Return (x, y) of the center of cell containing provided text 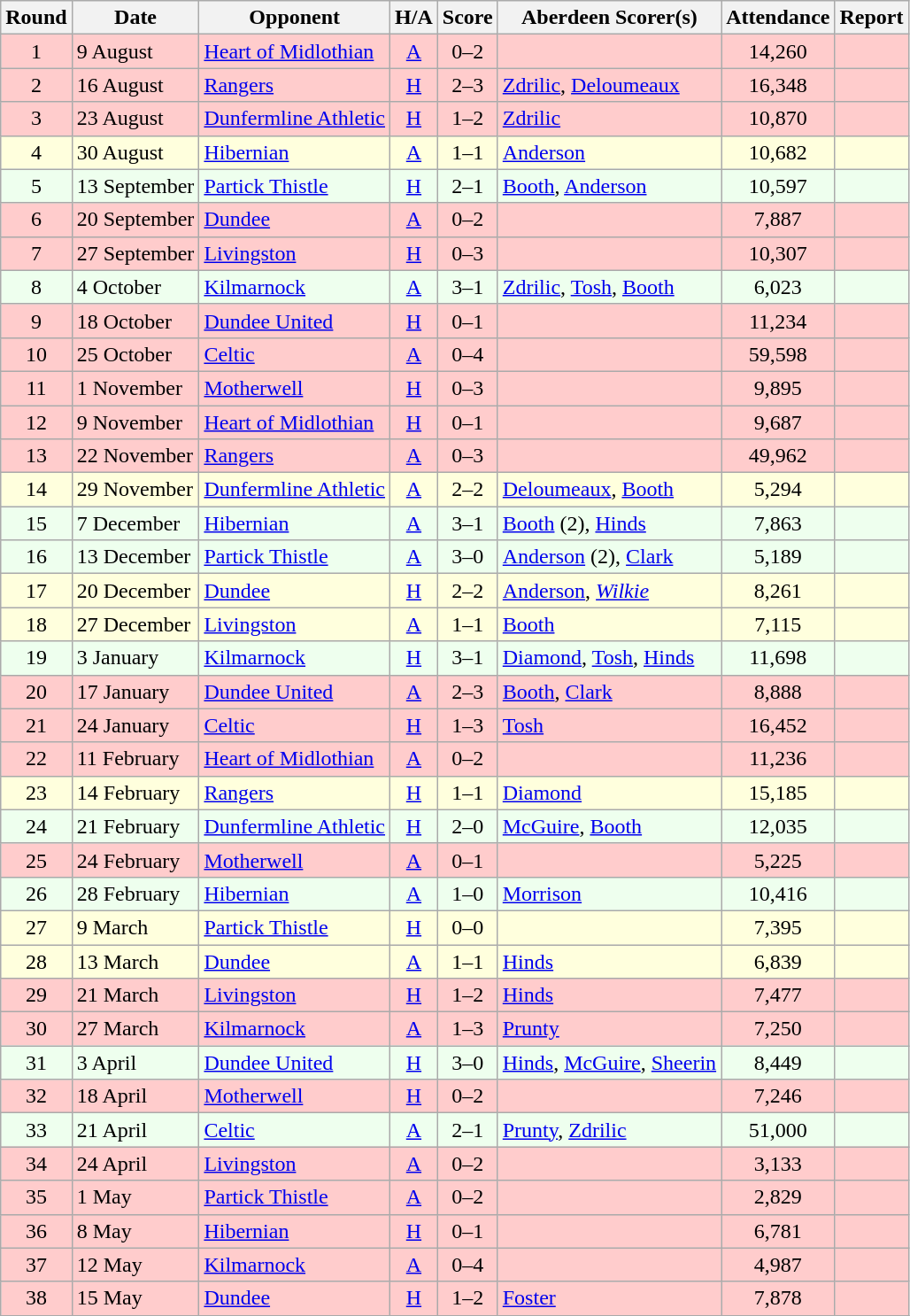
16 August (135, 85)
22 (36, 759)
2–0 (467, 826)
4 October (135, 287)
21 March (135, 995)
31 (36, 1063)
2,829 (778, 1197)
9,895 (778, 388)
Zdrilic, Tosh, Booth (609, 287)
28 (36, 961)
20 (36, 692)
24 January (135, 725)
Attendance (778, 18)
16,452 (778, 725)
7,477 (778, 995)
18 April (135, 1096)
8 May (135, 1231)
8,261 (778, 591)
1 November (135, 388)
1 May (135, 1197)
23 August (135, 119)
7 December (135, 523)
6 (36, 220)
11 February (135, 759)
20 December (135, 591)
4 (36, 152)
7,250 (778, 1029)
49,962 (778, 456)
Prunty (609, 1029)
18 October (135, 321)
25 October (135, 354)
10,682 (778, 152)
23 (36, 793)
9,687 (778, 422)
18 (36, 624)
11 (36, 388)
Anderson, Wilkie (609, 591)
29 (36, 995)
Anderson (609, 152)
7 (36, 253)
11,698 (778, 658)
25 (36, 860)
0–0 (467, 927)
33 (36, 1130)
10,597 (778, 186)
12 May (135, 1265)
Deloumeaux, Booth (609, 490)
13 September (135, 186)
Diamond, Tosh, Hinds (609, 658)
16 (36, 557)
16,348 (778, 85)
Foster (609, 1298)
9 March (135, 927)
7,887 (778, 220)
1–0 (467, 894)
21 February (135, 826)
Anderson (2), Clark (609, 557)
Zdrilic (609, 119)
20 September (135, 220)
11,234 (778, 321)
7,395 (778, 927)
27 (36, 927)
4,987 (778, 1265)
15,185 (778, 793)
Report (871, 18)
5 (36, 186)
Booth (2), Hinds (609, 523)
5,294 (778, 490)
10,416 (778, 894)
3 (36, 119)
3 April (135, 1063)
6,781 (778, 1231)
28 February (135, 894)
24 February (135, 860)
11,236 (778, 759)
Diamond (609, 793)
5,225 (778, 860)
7,115 (778, 624)
12,035 (778, 826)
Morrison (609, 894)
24 April (135, 1164)
14 February (135, 793)
37 (36, 1265)
2 (36, 85)
7,863 (778, 523)
Score (467, 18)
Booth, Clark (609, 692)
59,598 (778, 354)
Aberdeen Scorer(s) (609, 18)
H/A (414, 18)
3 January (135, 658)
3,133 (778, 1164)
8,449 (778, 1063)
34 (36, 1164)
29 November (135, 490)
8,888 (778, 692)
7,246 (778, 1096)
8 (36, 287)
14,260 (778, 51)
6,023 (778, 287)
35 (36, 1197)
19 (36, 658)
10 (36, 354)
9 (36, 321)
12 (36, 422)
Booth (609, 624)
Opponent (295, 18)
6,839 (778, 961)
27 September (135, 253)
Tosh (609, 725)
27 December (135, 624)
21 (36, 725)
22 November (135, 456)
9 November (135, 422)
5,189 (778, 557)
17 (36, 591)
15 (36, 523)
14 (36, 490)
Date (135, 18)
26 (36, 894)
30 (36, 1029)
15 May (135, 1298)
38 (36, 1298)
51,000 (778, 1130)
21 April (135, 1130)
7,878 (778, 1298)
Booth, Anderson (609, 186)
McGuire, Booth (609, 826)
32 (36, 1096)
10,870 (778, 119)
24 (36, 826)
13 March (135, 961)
13 December (135, 557)
1 (36, 51)
Zdrilic, Deloumeaux (609, 85)
Hinds, McGuire, Sheerin (609, 1063)
Prunty, Zdrilic (609, 1130)
Round (36, 18)
10,307 (778, 253)
27 March (135, 1029)
9 August (135, 51)
17 January (135, 692)
13 (36, 456)
30 August (135, 152)
36 (36, 1231)
